Detect which cell encompasses the target text, then output its [x, y] center coordinate. 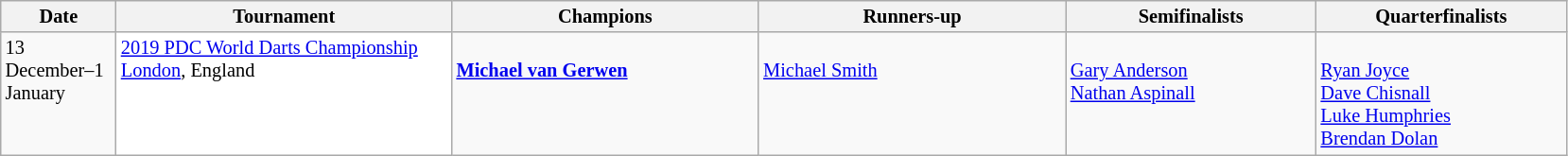
Champions [605, 16]
Semifinalists [1192, 16]
Michael van Gerwen [605, 94]
Ryan Joyce Dave Chisnall Luke Humphries Brendan Dolan [1441, 94]
2019 PDC World Darts ChampionshipLondon, England [284, 94]
Michael Smith [912, 94]
Runners-up [912, 16]
Gary Anderson Nathan Aspinall [1192, 94]
Date [59, 16]
Tournament [284, 16]
13 December–1 January [59, 94]
Quarterfinalists [1441, 16]
